Determine the [X, Y] coordinate at the center of the cell enclosing the given text.  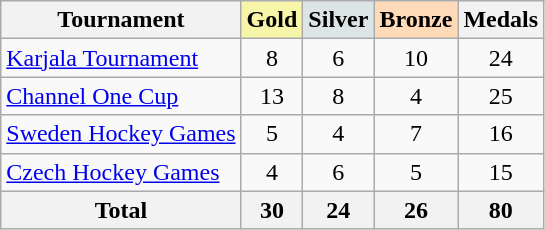
15 [501, 172]
Silver [338, 20]
Channel One Cup [121, 96]
25 [501, 96]
7 [416, 134]
13 [272, 96]
30 [272, 210]
16 [501, 134]
Total [121, 210]
Gold [272, 20]
Bronze [416, 20]
Tournament [121, 20]
Sweden Hockey Games [121, 134]
26 [416, 210]
Karjala Tournament [121, 58]
Medals [501, 20]
Czech Hockey Games [121, 172]
10 [416, 58]
80 [501, 210]
